Search for the cell housing the specified text and yield its (x, y) center coordinate. 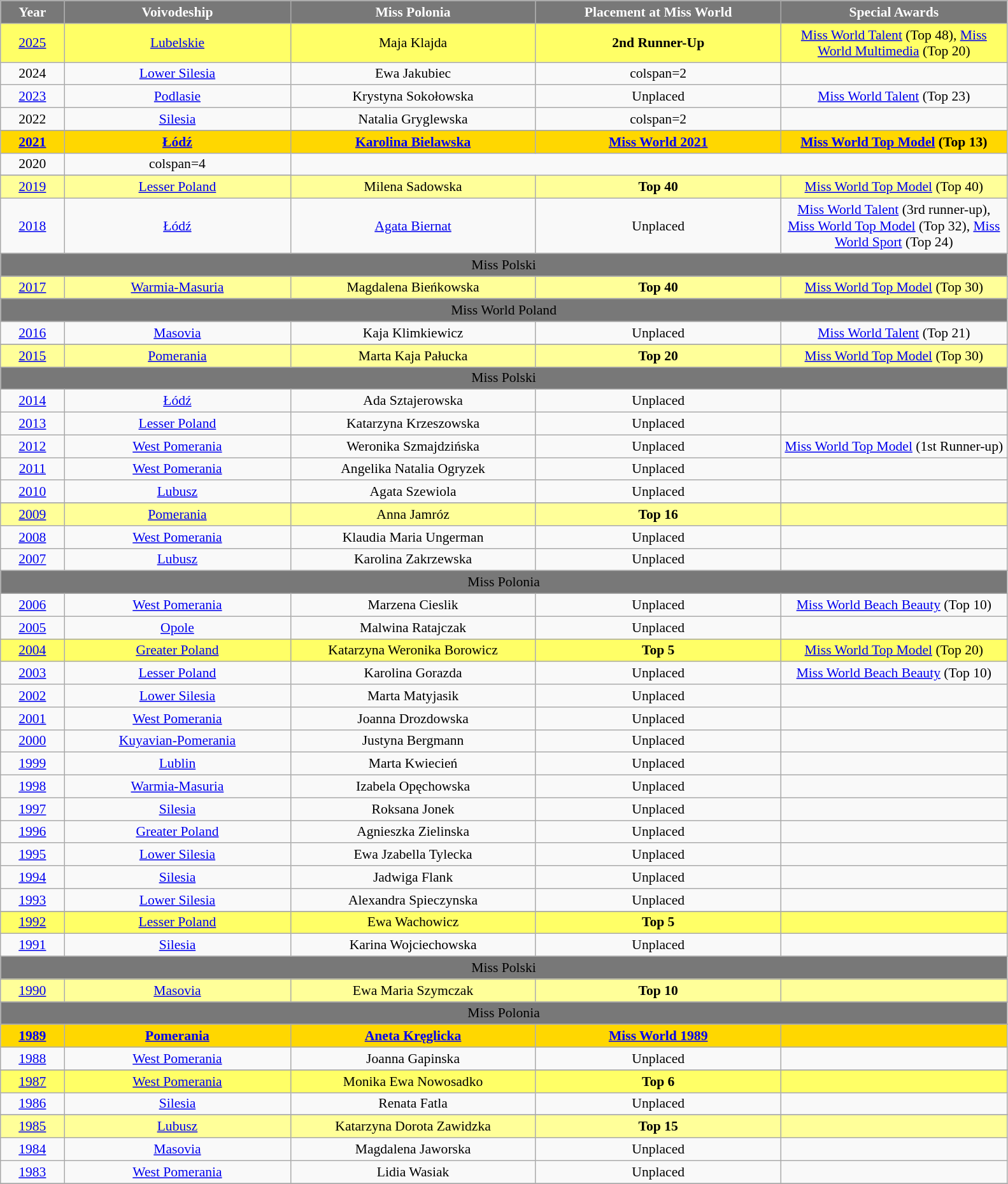
2018 (32, 227)
Milena Sadowska (413, 187)
Ewa Jakubiec (413, 74)
1986 (32, 1104)
Malwina Ratajczak (413, 628)
Karina Wojciechowska (413, 945)
Katarzyna Dorota Zawidzka (413, 1127)
Alexandra Spieczynska (413, 900)
Aneta Kręglicka (413, 1036)
Roksana Jonek (413, 809)
2011 (32, 469)
Magdalena Jaworska (413, 1150)
Opole (177, 628)
Marta Kwiecień (413, 764)
Miss World Poland (504, 311)
Miss World 2021 (658, 142)
2002 (32, 696)
Marta Matyjasik (413, 696)
Kuyavian-Pomerania (177, 741)
1988 (32, 1059)
Lublin (177, 764)
Lubelskie (177, 43)
Miss World Top Model (1st Runner-up) (894, 446)
1989 (32, 1036)
2016 (32, 333)
2008 (32, 537)
Podlasie (177, 97)
Ada Sztajerowska (413, 401)
2nd Runner-Up (658, 43)
Miss World Top Model (Top 13) (894, 142)
1996 (32, 832)
Top 6 (658, 1082)
Izabela Opęchowska (413, 787)
2013 (32, 424)
Magdalena Bieńkowska (413, 288)
2010 (32, 492)
Karolina Gorazda (413, 673)
1999 (32, 764)
Maja Klajda (413, 43)
Joanna Gapinska (413, 1059)
colspan=4 (177, 164)
Joanna Drozdowska (413, 719)
Katarzyna Krzeszowska (413, 424)
Miss World Talent (Top 23) (894, 97)
2022 (32, 119)
1987 (32, 1082)
Agnieszka Zielinska (413, 832)
Miss World Top Model (Top 40) (894, 187)
2006 (32, 605)
Monika Ewa Nowosadko (413, 1082)
Placement at Miss World (658, 12)
Miss World Top Model (Top 20) (894, 651)
Special Awards (894, 12)
1993 (32, 900)
1991 (32, 945)
2001 (32, 719)
Top 16 (658, 514)
Agata Biernat (413, 227)
1990 (32, 990)
2017 (32, 288)
2000 (32, 741)
Miss World Talent (Top 48), Miss World Multimedia (Top 20) (894, 43)
Ewa Maria Szymczak (413, 990)
1998 (32, 787)
1994 (32, 877)
Marzena Cieslik (413, 605)
Lidia Wasiak (413, 1172)
Katarzyna Weronika Borowicz (413, 651)
2012 (32, 446)
2020 (32, 164)
Top 10 (658, 990)
2024 (32, 74)
2025 (32, 43)
1992 (32, 922)
Karolina Bielawska (413, 142)
Marta Kaja Pałucka (413, 356)
Angelika Natalia Ogryzek (413, 469)
Year (32, 12)
2021 (32, 142)
Natalia Gryglewska (413, 119)
Anna Jamróz (413, 514)
Top 15 (658, 1127)
1997 (32, 809)
Krystyna Sokołowska (413, 97)
Voivodeship (177, 12)
1985 (32, 1127)
2005 (32, 628)
Kaja Klimkiewicz (413, 333)
2015 (32, 356)
Miss World Talent (3rd runner-up), Miss World Top Model (Top 32), Miss World Sport (Top 24) (894, 227)
Jadwiga Flank (413, 877)
Top 20 (658, 356)
2019 (32, 187)
Miss World 1989 (658, 1036)
Karolina Zakrzewska (413, 560)
Justyna Bergmann (413, 741)
1983 (32, 1172)
1984 (32, 1150)
Miss World Talent (Top 21) (894, 333)
Ewa Wachowicz (413, 922)
2007 (32, 560)
Klaudia Maria Ungerman (413, 537)
Weronika Szmajdzińska (413, 446)
2004 (32, 651)
Agata Szewiola (413, 492)
Renata Fatla (413, 1104)
1995 (32, 855)
2023 (32, 97)
Ewa Jzabella Tylecka (413, 855)
2003 (32, 673)
2009 (32, 514)
2014 (32, 401)
